Capture the cell that displays the provided text and extract its (X, Y) central coordinate. 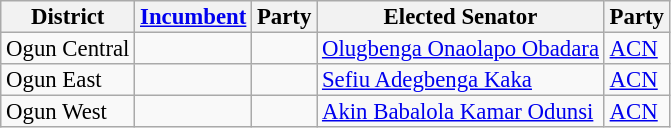
Sefiu Adegbenga Kaka (461, 80)
District (68, 17)
Olugbenga Onaolapo Obadara (461, 49)
Incumbent (194, 17)
Akin Babalola Kamar Odunsi (461, 112)
Ogun East (68, 80)
Ogun West (68, 112)
Elected Senator (461, 17)
Ogun Central (68, 49)
